Output the [x, y] coordinate of the center of the cell containing the given text.  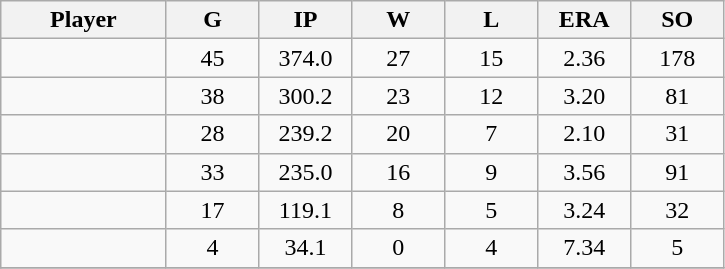
81 [678, 96]
G [212, 20]
17 [212, 210]
32 [678, 210]
16 [398, 172]
33 [212, 172]
IP [306, 20]
178 [678, 58]
9 [492, 172]
27 [398, 58]
3.24 [584, 210]
L [492, 20]
20 [398, 134]
28 [212, 134]
15 [492, 58]
31 [678, 134]
91 [678, 172]
34.1 [306, 248]
SO [678, 20]
7 [492, 134]
235.0 [306, 172]
0 [398, 248]
23 [398, 96]
239.2 [306, 134]
Player [84, 20]
119.1 [306, 210]
3.56 [584, 172]
38 [212, 96]
374.0 [306, 58]
12 [492, 96]
2.10 [584, 134]
W [398, 20]
45 [212, 58]
7.34 [584, 248]
3.20 [584, 96]
300.2 [306, 96]
ERA [584, 20]
8 [398, 210]
2.36 [584, 58]
